Scan for the cell matching the given text and deliver its (X, Y) coordinate at center. 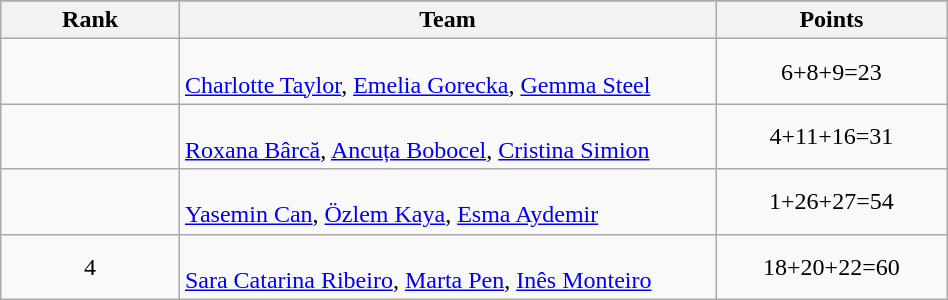
Rank (90, 20)
1+26+27=54 (832, 202)
4+11+16=31 (832, 136)
6+8+9=23 (832, 72)
18+20+22=60 (832, 266)
Yasemin Can, Özlem Kaya, Esma Aydemir (447, 202)
Sara Catarina Ribeiro, Marta Pen, Inês Monteiro (447, 266)
Roxana Bârcă, Ancuța Bobocel, Cristina Simion (447, 136)
4 (90, 266)
Points (832, 20)
Charlotte Taylor, Emelia Gorecka, Gemma Steel (447, 72)
Team (447, 20)
